For the text-containing cell, return its midpoint in (X, Y) coordinate format. 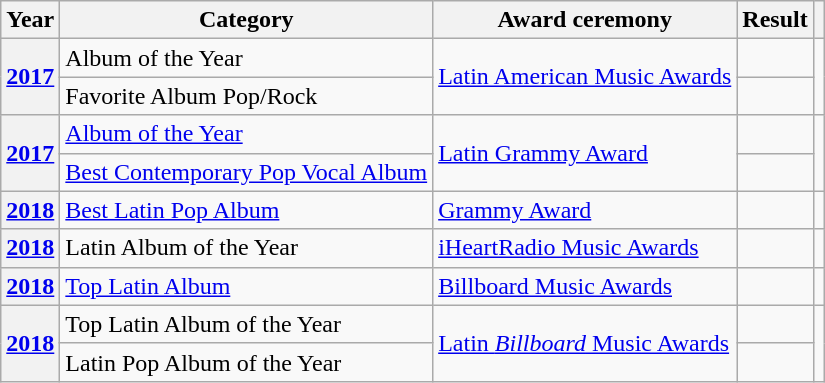
Top Latin Album of the Year (246, 324)
Best Latin Pop Album (246, 210)
Result (775, 20)
Category (246, 20)
Latin Grammy Award (585, 153)
iHeartRadio Music Awards (585, 248)
Year (30, 20)
Latin Billboard Music Awards (585, 343)
Billboard Music Awards (585, 286)
Latin Album of the Year (246, 248)
Latin American Music Awards (585, 77)
Grammy Award (585, 210)
Latin Pop Album of the Year (246, 362)
Award ceremony (585, 20)
Favorite Album Pop/Rock (246, 96)
Top Latin Album (246, 286)
Best Contemporary Pop Vocal Album (246, 172)
